Identify which cell holds the provided text, then report its (x, y) central coordinate. 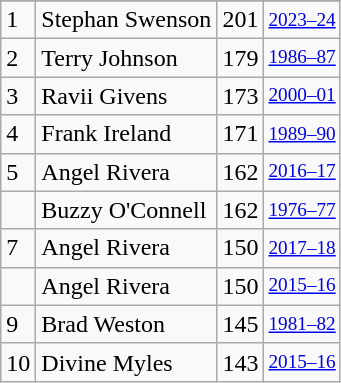
4 (18, 134)
Terry Johnson (126, 58)
3 (18, 96)
1976–77 (302, 210)
9 (18, 324)
143 (240, 362)
201 (240, 20)
2017–18 (302, 248)
Frank Ireland (126, 134)
Brad Weston (126, 324)
Buzzy O'Connell (126, 210)
173 (240, 96)
10 (18, 362)
2023–24 (302, 20)
7 (18, 248)
2016–17 (302, 172)
1 (18, 20)
Ravii Givens (126, 96)
Divine Myles (126, 362)
1981–82 (302, 324)
1989–90 (302, 134)
1986–87 (302, 58)
145 (240, 324)
5 (18, 172)
171 (240, 134)
Stephan Swenson (126, 20)
2 (18, 58)
2000–01 (302, 96)
179 (240, 58)
